Scan for the cell matching the given text and deliver its [X, Y] coordinate at center. 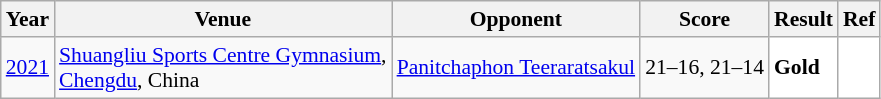
Gold [804, 68]
2021 [28, 68]
Panitchaphon Teeraratsakul [516, 68]
Venue [223, 19]
Opponent [516, 19]
Result [804, 19]
Shuangliu Sports Centre Gymnasium,Chengdu, China [223, 68]
Year [28, 19]
21–16, 21–14 [704, 68]
Score [704, 19]
Ref [859, 19]
